Output the [x, y] coordinate of the center of the cell containing the given text.  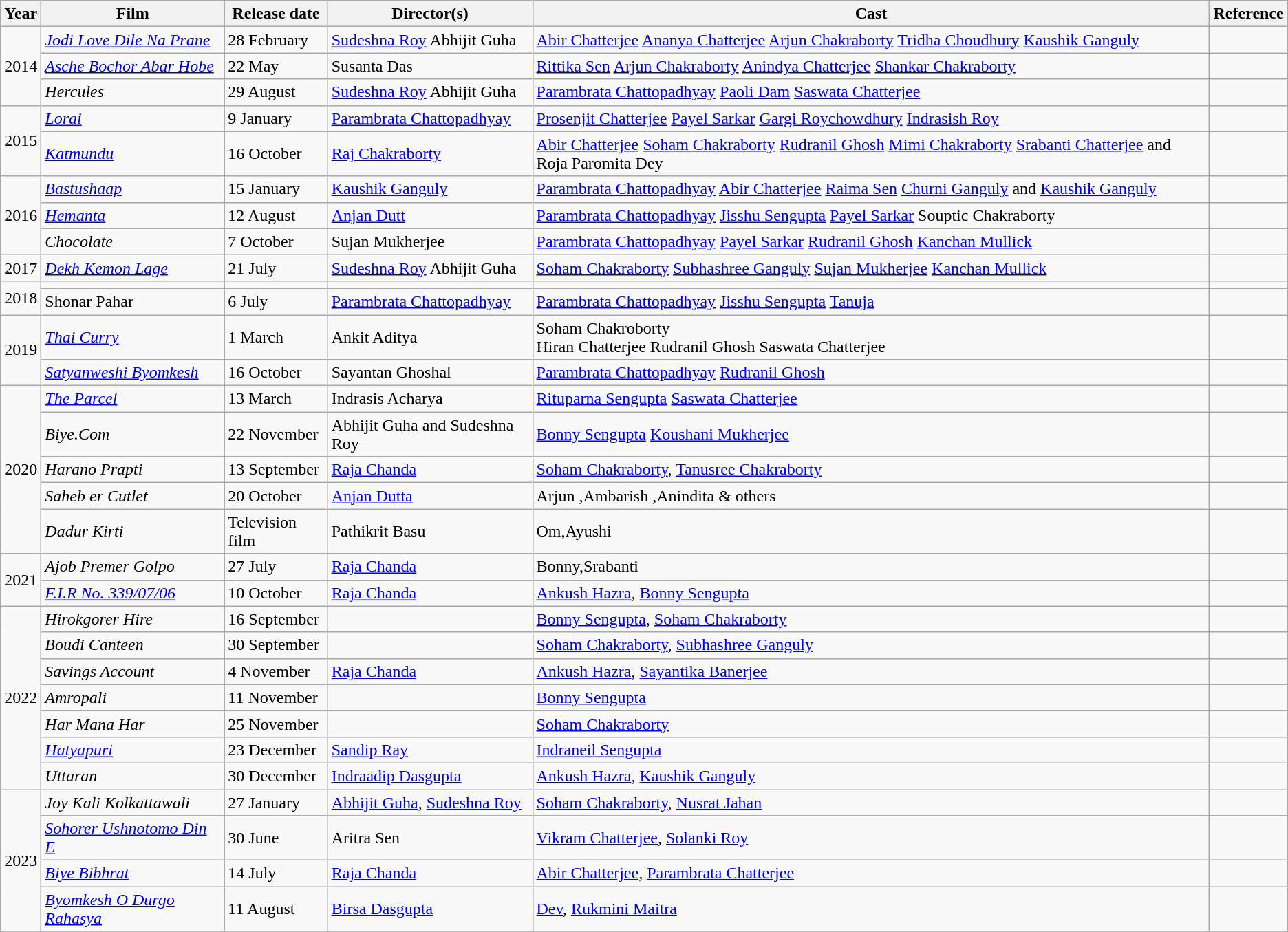
11 November [276, 697]
Amropali [133, 697]
30 December [276, 776]
Dev, Rukmini Maitra [871, 909]
Boudi Canteen [133, 645]
Jodi Love Dile Na Prane [133, 40]
Asche Bochor Abar Hobe [133, 66]
Sujan Mukherjee [430, 241]
Kaushik Ganguly [430, 189]
Abir Chatterjee Ananya Chatterjee Arjun Chakraborty Tridha Choudhury Kaushik Ganguly [871, 40]
Parambrata Chattopadhyay Rudranil Ghosh [871, 373]
Abhijit Guha, Sudeshna Roy [430, 803]
Hercules [133, 92]
2023 [21, 860]
F.I.R No. 339/07/06 [133, 593]
Susanta Das [430, 66]
Uttaran [133, 776]
Thai Curry [133, 337]
Bonny Sengupta [871, 697]
28 February [276, 40]
29 August [276, 92]
Dekh Kemon Lage [133, 268]
Director(s) [430, 14]
Sandip Ray [430, 750]
Dadur Kirti [133, 531]
27 July [276, 567]
2018 [21, 297]
Soham Chakraborty, Tanusree Chakraborty [871, 470]
Soham ChakrobortyHiran Chatterjee Rudranil Ghosh Saswata Chatterjee [871, 337]
Ankush Hazra, Kaushik Ganguly [871, 776]
Abir Chatterjee, Parambrata Chatterjee [871, 874]
12 August [276, 215]
21 July [276, 268]
Ankush Hazra, Bonny Sengupta [871, 593]
Anjan Dutta [430, 496]
Byomkesh O Durgo Rahasya [133, 909]
9 January [276, 118]
Bastushaap [133, 189]
Soham Chakraborty, Nusrat Jahan [871, 803]
22 May [276, 66]
23 December [276, 750]
16 September [276, 619]
2014 [21, 66]
Soham Chakraborty [871, 724]
Ankush Hazra, Sayantika Banerjee [871, 671]
Aritra Sen [430, 838]
2022 [21, 697]
Har Mana Har [133, 724]
20 October [276, 496]
Bonny Sengupta Koushani Mukherjee [871, 435]
Indraadip Dasgupta [430, 776]
Parambrata Chattopadhyay Paoli Dam Saswata Chatterjee [871, 92]
Prosenjit Chatterjee Payel Sarkar Gargi Roychowdhury Indrasish Roy [871, 118]
Hatyapuri [133, 750]
Harano Prapti [133, 470]
Indraneil Sengupta [871, 750]
Biye.Com [133, 435]
25 November [276, 724]
Lorai [133, 118]
30 September [276, 645]
Parambrata Chattopadhyay Jisshu Sengupta Payel Sarkar Souptic Chakraborty [871, 215]
10 October [276, 593]
Bonny Sengupta, Soham Chakraborty [871, 619]
Biye Bibhrat [133, 874]
2017 [21, 268]
Joy Kali Kolkattawali [133, 803]
Anjan Dutt [430, 215]
Birsa Dasgupta [430, 909]
Soham Chakraborty, Subhashree Ganguly [871, 645]
27 January [276, 803]
Saheb er Cutlet [133, 496]
Satyanweshi Byomkesh [133, 373]
13 September [276, 470]
11 August [276, 909]
Cast [871, 14]
Parambrata Chattopadhyay Abir Chatterjee Raima Sen Churni Ganguly and Kaushik Ganguly [871, 189]
30 June [276, 838]
4 November [276, 671]
Arjun ,Ambarish ,Anindita & others [871, 496]
Film [133, 14]
Year [21, 14]
13 March [276, 399]
2016 [21, 215]
Raj Chakraborty [430, 154]
Shonar Pahar [133, 301]
Television film [276, 531]
Rittika Sen Arjun Chakraborty Anindya Chatterjee Shankar Chakraborty [871, 66]
Om,Ayushi [871, 531]
Bonny,Srabanti [871, 567]
Soham Chakraborty Subhashree Ganguly Sujan Mukherjee Kanchan Mullick [871, 268]
Sohorer Ushnotomo Din E [133, 838]
6 July [276, 301]
Chocolate [133, 241]
Rituparna Sengupta Saswata Chatterjee [871, 399]
22 November [276, 435]
Parambrata Chattopadhyay Jisshu Sengupta Tanuja [871, 301]
Abir Chatterjee Soham Chakraborty Rudranil Ghosh Mimi Chakraborty Srabanti Chatterjee and Roja Paromita Dey [871, 154]
Katmundu [133, 154]
Ankit Aditya [430, 337]
Ajob Premer Golpo [133, 567]
2021 [21, 580]
14 July [276, 874]
15 January [276, 189]
Indrasis Acharya [430, 399]
Hirokgorer Hire [133, 619]
2020 [21, 470]
Savings Account [133, 671]
2015 [21, 140]
1 March [276, 337]
2019 [21, 351]
Vikram Chatterjee, Solanki Roy [871, 838]
Release date [276, 14]
The Parcel [133, 399]
7 October [276, 241]
Abhijit Guha and Sudeshna Roy [430, 435]
Sayantan Ghoshal [430, 373]
Parambrata Chattopadhyay Payel Sarkar Rudranil Ghosh Kanchan Mullick [871, 241]
Hemanta [133, 215]
Reference [1248, 14]
Pathikrit Basu [430, 531]
